Locate the cell with the specified text and output its [x, y] center coordinate. 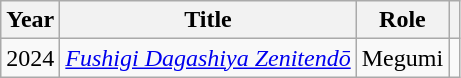
Year [30, 20]
Title [208, 20]
Megumi [402, 58]
Fushigi Dagashiya Zenitendō [208, 58]
Role [402, 20]
2024 [30, 58]
